Return the [X, Y] coordinate for the center point of the cell that contains the specified text.  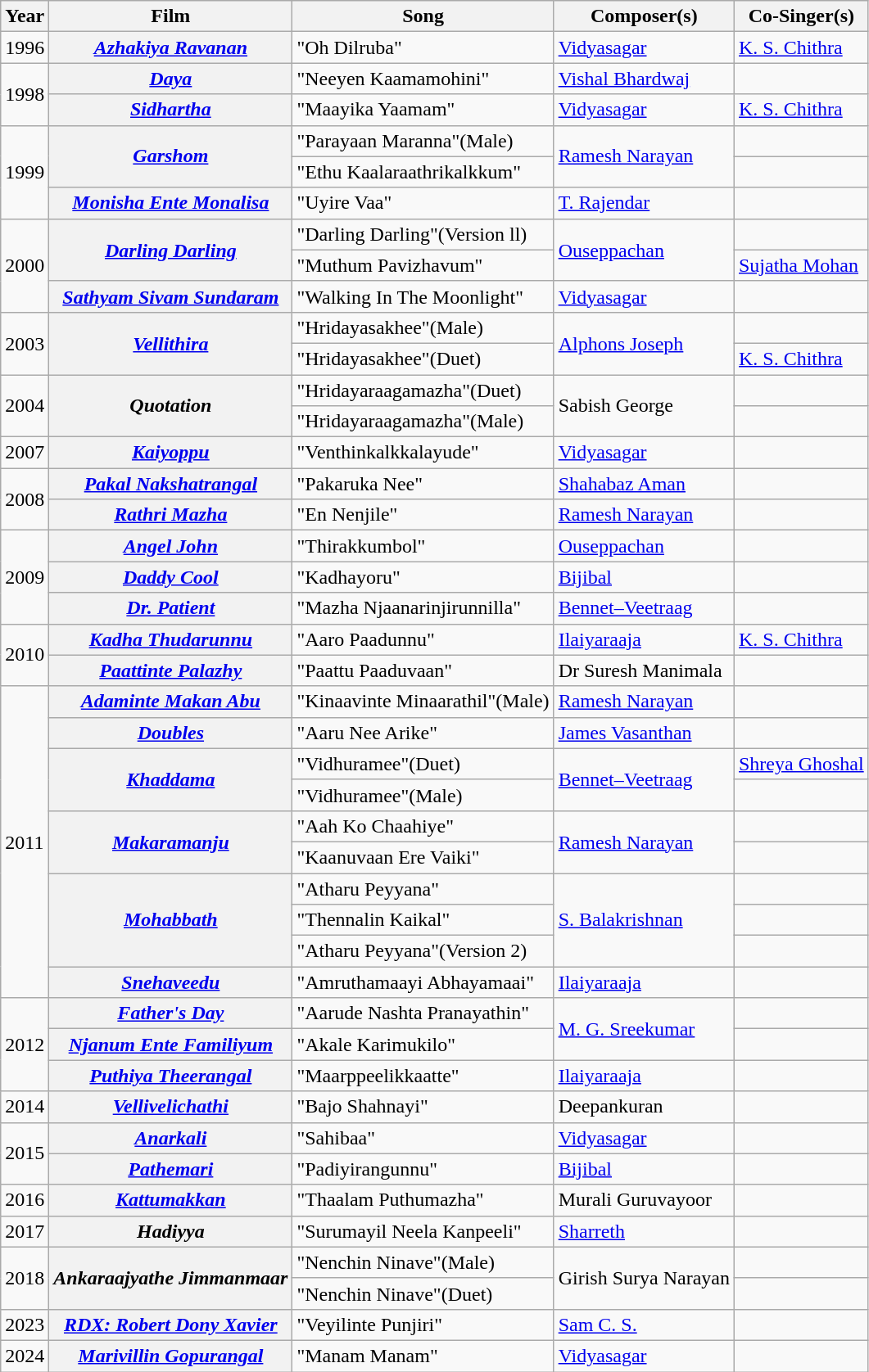
"Atharu Peyyana"(Version 2) [423, 951]
"Aaru Nee Arike" [423, 733]
Anarkali [170, 1138]
Year [25, 16]
Dr Suresh Manimala [644, 670]
"Thirakkumbol" [423, 546]
Snehaveedu [170, 982]
Deepankuran [644, 1107]
Dr. Patient [170, 608]
2024 [25, 1356]
James Vasanthan [644, 733]
"Veyilinte Punjiri" [423, 1325]
"Muthum Pavizhavum" [423, 265]
"Venthinkalkkalayude" [423, 453]
Film [170, 16]
2017 [25, 1231]
Monisha Ente Monalisa [170, 203]
Quotation [170, 406]
2023 [25, 1325]
"Parayaan Maranna"(Male) [423, 141]
"Ethu Kaalaraathrikalkkum" [423, 172]
"Mazha Njaanarinjirunnilla" [423, 608]
"Hridayasakhee"(Duet) [423, 359]
"Manam Manam" [423, 1356]
2014 [25, 1107]
S. Balakrishnan [644, 919]
Kattumakkan [170, 1200]
M. G. Sreekumar [644, 1029]
2009 [25, 577]
1999 [25, 172]
Murali Guruvayoor [644, 1200]
Marivillin Gopurangal [170, 1356]
2007 [25, 453]
Composer(s) [644, 16]
"Aarude Nashta Pranayathin" [423, 1013]
Daya [170, 79]
Pakal Nakshatrangal [170, 484]
"Uyire Vaa" [423, 203]
"Aaro Paadunnu" [423, 639]
Angel John [170, 546]
Njanum Ente Familiyum [170, 1045]
"Hridayaraagamazha"(Duet) [423, 390]
"En Nenjile" [423, 515]
"Padiyirangunnu" [423, 1169]
"Nenchin Ninave"(Duet) [423, 1293]
Sharreth [644, 1231]
Sujatha Mohan [801, 265]
1996 [25, 47]
Adaminte Makan Abu [170, 702]
2018 [25, 1278]
Girish Surya Narayan [644, 1278]
Sidhartha [170, 110]
Paattinte Palazhy [170, 670]
"Paattu Paaduvaan" [423, 670]
"Kaanuvaan Ere Vaiki" [423, 857]
2015 [25, 1153]
Hadiyya [170, 1231]
"Walking In The Moonlight" [423, 296]
Sabish George [644, 406]
Pathemari [170, 1169]
Co-Singer(s) [801, 16]
Shahabaz Aman [644, 484]
Vishal Bhardwaj [644, 79]
"Aah Ko Chaahiye" [423, 826]
2004 [25, 406]
"Atharu Peyyana" [423, 888]
"Pakaruka Nee" [423, 484]
T. Rajendar [644, 203]
"Kinaavinte Minaarathil"(Male) [423, 702]
1998 [25, 94]
Darling Darling [170, 250]
Song [423, 16]
2003 [25, 343]
Sathyam Sivam Sundaram [170, 296]
Father's Day [170, 1013]
Makaramanju [170, 842]
Shreya Ghoshal [801, 764]
Puthiya Theerangal [170, 1076]
Mohabbath [170, 919]
Vellivelichathi [170, 1107]
"Kadhayoru" [423, 577]
"Darling Darling"(Version ll) [423, 234]
"Maayika Yaamam" [423, 110]
"Akale Karimukilo" [423, 1045]
Vellithira [170, 343]
"Vidhuramee"(Duet) [423, 764]
2010 [25, 655]
"Bajo Shahnayi" [423, 1107]
2016 [25, 1200]
Garshom [170, 156]
"Thennalin Kaikal" [423, 920]
Alphons Joseph [644, 343]
"Amruthamaayi Abhayamaai" [423, 982]
"Oh Dilruba" [423, 47]
"Nenchin Ninave"(Male) [423, 1262]
"Surumayil Neela Kanpeeli" [423, 1231]
"Sahibaa" [423, 1138]
2008 [25, 499]
"Maarppeelikkaatte" [423, 1076]
Daddy Cool [170, 577]
2000 [25, 265]
Khaddama [170, 779]
2011 [25, 842]
Kaiyoppu [170, 453]
Ankaraajyathe Jimmanmaar [170, 1278]
"Hridayaraagamazha"(Male) [423, 422]
"Hridayasakhee"(Male) [423, 327]
RDX: Robert Dony Xavier [170, 1325]
"Vidhuramee"(Male) [423, 795]
2012 [25, 1045]
"Thaalam Puthumazha" [423, 1200]
Azhakiya Ravanan [170, 47]
Kadha Thudarunnu [170, 639]
Rathri Mazha [170, 515]
Sam C. S. [644, 1325]
"Neeyen Kaamamohini" [423, 79]
Doubles [170, 733]
